For the text-containing cell, return its midpoint in (x, y) coordinate format. 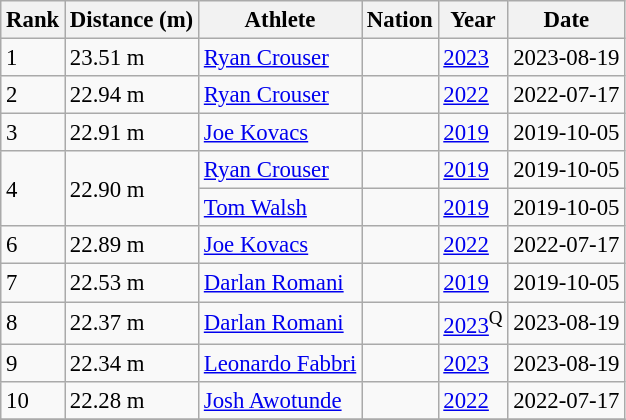
2023Q (473, 323)
7 (33, 283)
3 (33, 133)
Leonardo Fabbri (280, 363)
6 (33, 245)
Nation (400, 20)
2 (33, 95)
22.94 m (132, 95)
22.37 m (132, 323)
Tom Walsh (280, 208)
22.28 m (132, 400)
22.34 m (132, 363)
Distance (m) (132, 20)
9 (33, 363)
Athlete (280, 20)
4 (33, 188)
10 (33, 400)
22.53 m (132, 283)
Josh Awotunde (280, 400)
1 (33, 58)
22.89 m (132, 245)
Rank (33, 20)
23.51 m (132, 58)
8 (33, 323)
22.90 m (132, 188)
Date (566, 20)
Year (473, 20)
22.91 m (132, 133)
